Extract the (X, Y) coordinate from the center of the cell holding the provided text.  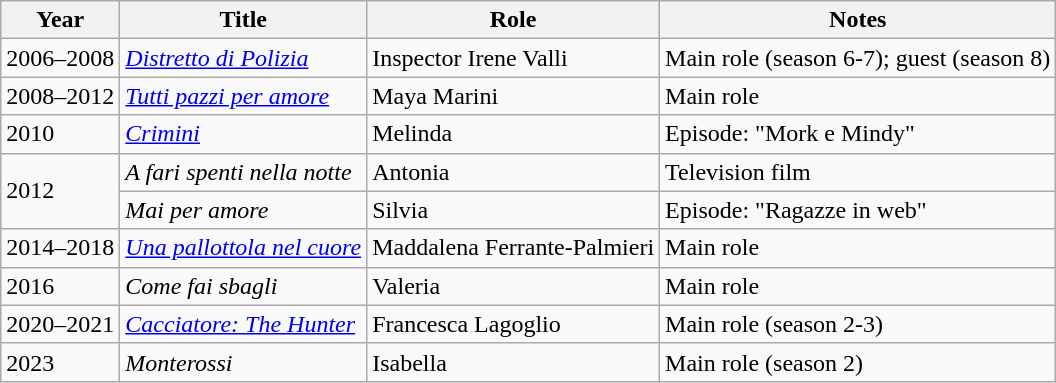
Francesca Lagoglio (514, 324)
2020–2021 (60, 324)
Mai per amore (244, 210)
Main role (season 2-3) (858, 324)
Main role (season 6-7); guest (season 8) (858, 58)
Crimini (244, 134)
Maya Marini (514, 96)
Maddalena Ferrante-Palmieri (514, 248)
Melinda (514, 134)
2010 (60, 134)
Antonia (514, 172)
2014–2018 (60, 248)
Isabella (514, 362)
Episode: "Ragazze in web" (858, 210)
2008–2012 (60, 96)
2023 (60, 362)
Silvia (514, 210)
2006–2008 (60, 58)
Year (60, 20)
Main role (season 2) (858, 362)
Role (514, 20)
Episode: "Mork e Mindy" (858, 134)
Tutti pazzi per amore (244, 96)
Valeria (514, 286)
Television film (858, 172)
Distretto di Polizia (244, 58)
Notes (858, 20)
Inspector Irene Valli (514, 58)
Monterossi (244, 362)
2012 (60, 191)
Una pallottola nel cuore (244, 248)
Title (244, 20)
Come fai sbagli (244, 286)
A fari spenti nella notte (244, 172)
Cacciatore: The Hunter (244, 324)
2016 (60, 286)
